Locate the cell with the specified text and output its (X, Y) center coordinate. 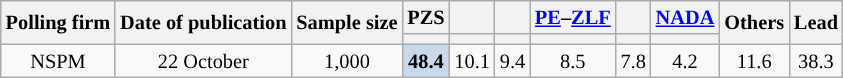
11.6 (754, 61)
9.4 (512, 61)
NSPM (58, 61)
38.3 (816, 61)
Lead (816, 22)
NADA (686, 17)
22 October (203, 61)
PZS (426, 17)
4.2 (686, 61)
Polling firm (58, 22)
Sample size (346, 22)
Others (754, 22)
PE–ZLF (573, 17)
8.5 (573, 61)
10.1 (472, 61)
7.8 (634, 61)
Date of publication (203, 22)
1,000 (346, 61)
48.4 (426, 61)
